Provide the (X, Y) coordinate of the cell's center where the given text is located.  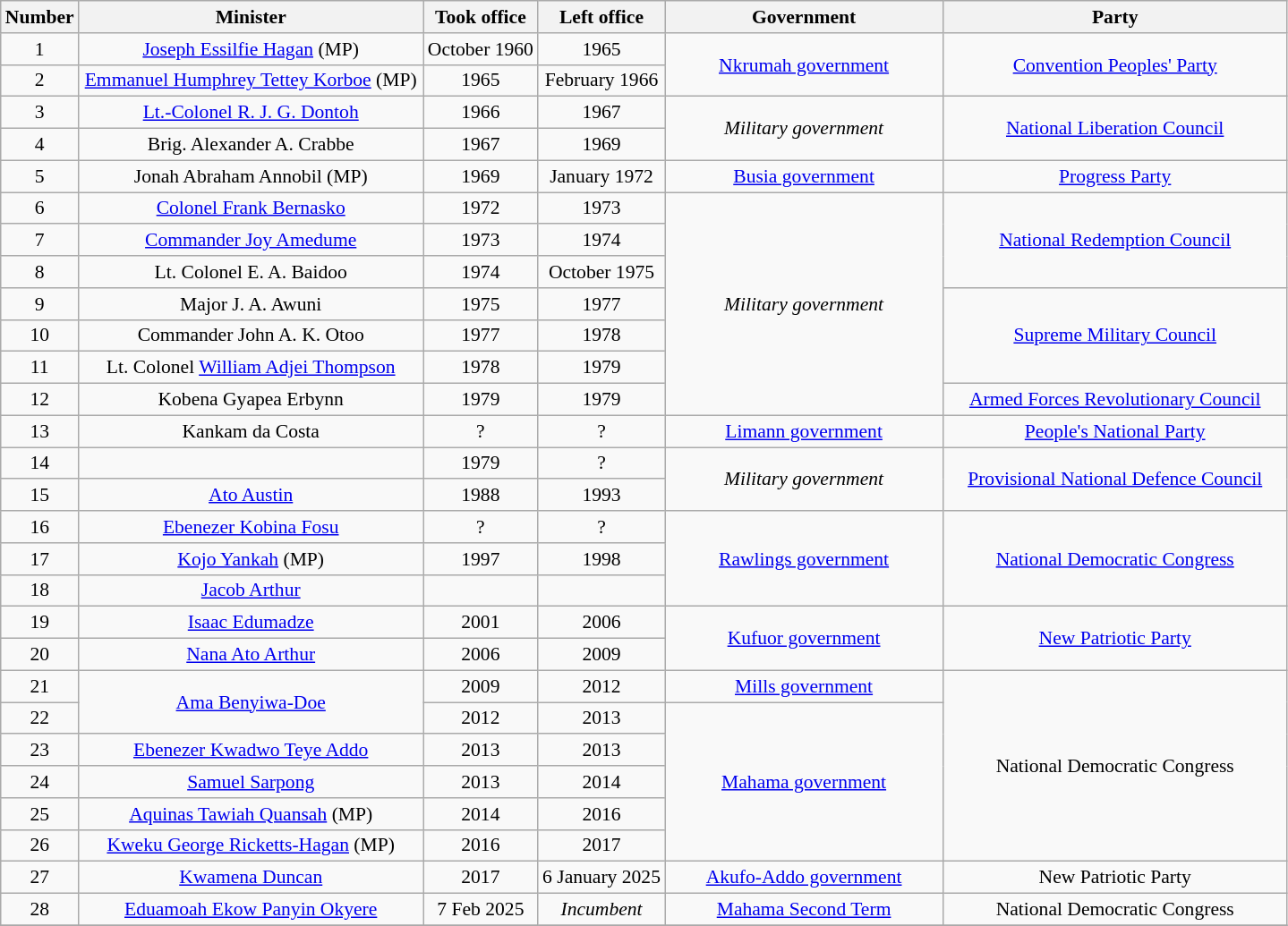
Kweku George Ricketts-Hagan (MP) (251, 845)
National Redemption Council (1115, 240)
Commander Joy Amedume (251, 241)
Lt.-Colonel R. J. G. Dontoh (251, 113)
27 (39, 878)
6 (39, 208)
Ama Benyiwa-Doe (251, 701)
Samuel Sarpong (251, 782)
15 (39, 496)
January 1972 (601, 176)
1966 (481, 113)
1998 (601, 559)
1 (39, 49)
Emmanuel Humphrey Tettey Korboe (MP) (251, 81)
21 (39, 686)
Number (39, 17)
Akufo-Addo government (804, 878)
Isaac Edumadze (251, 623)
Kufuor government (804, 639)
Lt. Colonel E. A. Baidoo (251, 272)
Progress Party (1115, 176)
Ebenezer Kobina Fosu (251, 527)
4 (39, 145)
2 (39, 81)
Jonah Abraham Annobil (MP) (251, 176)
7 Feb 2025 (481, 910)
October 1975 (601, 272)
Mahama government (804, 782)
Kobena Gyapea Erbynn (251, 400)
Ato Austin (251, 496)
2001 (481, 623)
Incumbent (601, 910)
14 (39, 463)
23 (39, 751)
Supreme Military Council (1115, 336)
18 (39, 590)
Government (804, 17)
7 (39, 241)
Took office (481, 17)
Provisional National Defence Council (1115, 480)
Left office (601, 17)
February 1966 (601, 81)
1988 (481, 496)
Minister (251, 17)
5 (39, 176)
13 (39, 431)
1972 (481, 208)
Kankam da Costa (251, 431)
28 (39, 910)
1997 (481, 559)
Eduamoah Ekow Panyin Okyere (251, 910)
Mills government (804, 686)
9 (39, 304)
3 (39, 113)
Commander John A. K. Otoo (251, 336)
24 (39, 782)
Aquinas Tawiah Quansah (MP) (251, 814)
Jacob Arthur (251, 590)
Brig. Alexander A. Crabbe (251, 145)
Ebenezer Kwadwo Teye Addo (251, 751)
22 (39, 718)
10 (39, 336)
25 (39, 814)
Joseph Essilfie Hagan (MP) (251, 49)
Busia government (804, 176)
17 (39, 559)
20 (39, 655)
26 (39, 845)
11 (39, 368)
Lt. Colonel William Adjei Thompson (251, 368)
People's National Party (1115, 431)
8 (39, 272)
Rawlings government (804, 558)
6 January 2025 (601, 878)
19 (39, 623)
Major J. A. Awuni (251, 304)
Mahama Second Term (804, 910)
1975 (481, 304)
Limann government (804, 431)
October 1960 (481, 49)
Convention Peoples' Party (1115, 64)
12 (39, 400)
1993 (601, 496)
16 (39, 527)
Nkrumah government (804, 64)
Kojo Yankah (MP) (251, 559)
Kwamena Duncan (251, 878)
Nana Ato Arthur (251, 655)
Armed Forces Revolutionary Council (1115, 400)
Colonel Frank Bernasko (251, 208)
National Liberation Council (1115, 129)
Party (1115, 17)
